Locate the cell with the specified text and output its [X, Y] center coordinate. 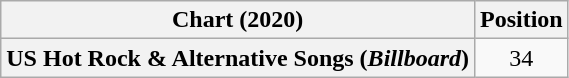
Chart (2020) [238, 20]
Position [521, 20]
US Hot Rock & Alternative Songs (Billboard) [238, 58]
34 [521, 58]
